Capture the cell that displays the provided text and extract its (x, y) central coordinate. 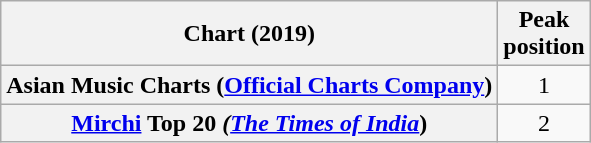
Mirchi Top 20 (The Times of India) (250, 123)
Asian Music Charts (Official Charts Company) (250, 85)
Chart (2019) (250, 34)
Peakposition (544, 34)
1 (544, 85)
2 (544, 123)
